Determine the (x, y) coordinate at the center of the cell enclosing the given text.  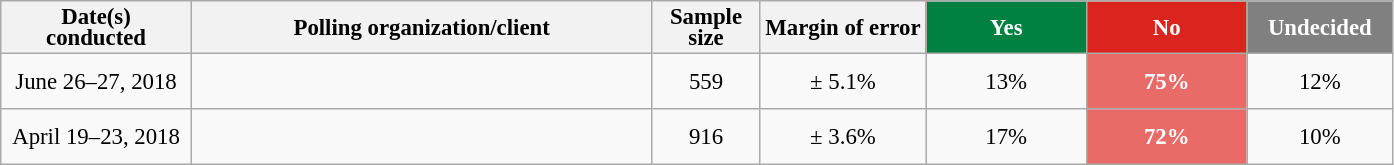
75% (1166, 82)
Date(s)conducted (96, 28)
Sample size (706, 28)
No (1166, 28)
72% (1166, 137)
April 19–23, 2018 (96, 137)
Yes (1006, 28)
13% (1006, 82)
Margin of error (843, 28)
± 5.1% (843, 82)
17% (1006, 137)
Undecided (1320, 28)
± 3.6% (843, 137)
10% (1320, 137)
Polling organization/client (422, 28)
June 26–27, 2018 (96, 82)
12% (1320, 82)
916 (706, 137)
559 (706, 82)
